Scan for the cell matching the given text and deliver its [X, Y] coordinate at center. 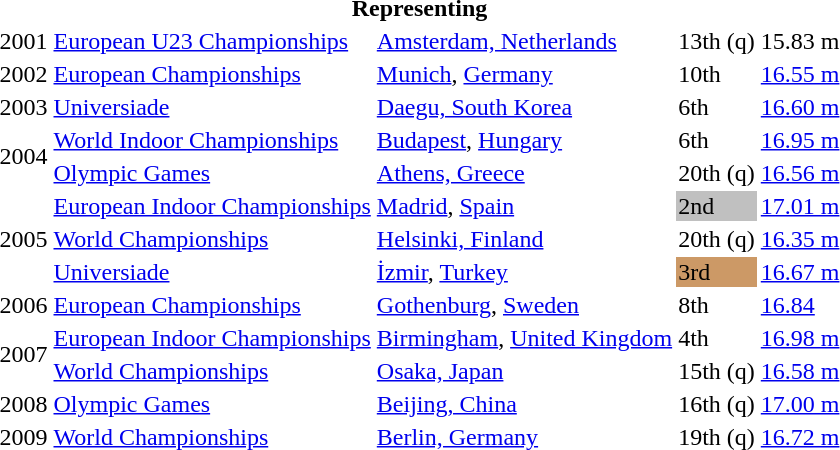
Amsterdam, Netherlands [524, 41]
16th (q) [717, 404]
European U23 Championships [212, 41]
Munich, Germany [524, 74]
Birmingham, United Kingdom [524, 338]
10th [717, 74]
Madrid, Spain [524, 206]
13th (q) [717, 41]
İzmir, Turkey [524, 272]
Gothenburg, Sweden [524, 305]
Beijing, China [524, 404]
Athens, Greece [524, 173]
Helsinki, Finland [524, 239]
Osaka, Japan [524, 371]
4th [717, 338]
2nd [717, 206]
3rd [717, 272]
15th (q) [717, 371]
8th [717, 305]
Daegu, South Korea [524, 107]
Budapest, Hungary [524, 140]
World Indoor Championships [212, 140]
